Search for the cell housing the specified text and yield its [X, Y] center coordinate. 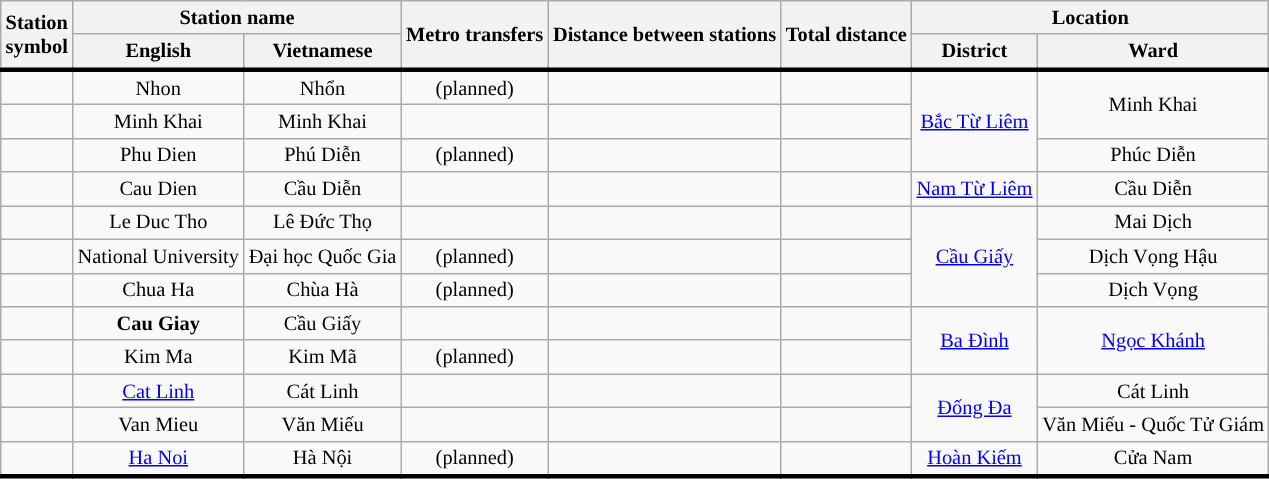
Cau Dien [158, 189]
Chua Ha [158, 290]
Hoàn Kiếm [975, 458]
Cau Giay [158, 323]
Total distance [846, 34]
Phúc Diễn [1153, 155]
Ba Đình [975, 340]
Văn Miếu [322, 424]
Kim Mã [322, 357]
Đống Đa [975, 408]
Lê Đức Thọ [322, 222]
Distance between stations [664, 34]
Le Duc Tho [158, 222]
Dịch Vọng Hậu [1153, 256]
Location [1090, 17]
Metro transfers [474, 34]
Van Mieu [158, 424]
Nhổn [322, 86]
Nam Từ Liêm [975, 189]
Stationsymbol [37, 34]
Vietnamese [322, 52]
Đại học Quốc Gia [322, 256]
Ngọc Khánh [1153, 340]
Phu Dien [158, 155]
District [975, 52]
Ward [1153, 52]
National University [158, 256]
Chùa Hà [322, 290]
Kim Ma [158, 357]
Dịch Vọng [1153, 290]
Station name [238, 17]
Nhon [158, 86]
Văn Miếu - Quốc Tử Giám [1153, 424]
Hà Nội [322, 458]
Ha Noi [158, 458]
Mai Dịch [1153, 222]
Phú Diễn [322, 155]
Bắc Từ Liêm [975, 120]
English [158, 52]
Cat Linh [158, 391]
Cửa Nam [1153, 458]
